Output the (x, y) coordinate of the center of the cell containing the given text.  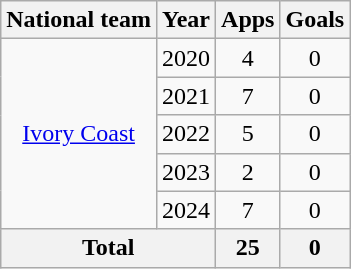
2 (248, 172)
2024 (186, 210)
4 (248, 58)
2021 (186, 96)
2022 (186, 134)
Total (108, 248)
5 (248, 134)
2020 (186, 58)
Year (186, 20)
National team (79, 20)
Goals (315, 20)
Apps (248, 20)
Ivory Coast (79, 134)
2023 (186, 172)
25 (248, 248)
